Extract the (X, Y) coordinate from the center of the cell holding the provided text.  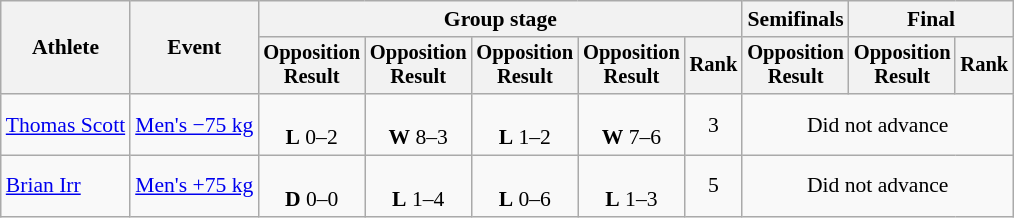
W 8–3 (418, 124)
Event (194, 48)
L 0–2 (312, 124)
D 0–0 (312, 186)
L 1–2 (526, 124)
Semifinals (796, 19)
Men's −75 kg (194, 124)
Final (931, 19)
Thomas Scott (66, 124)
Athlete (66, 48)
W 7–6 (632, 124)
3 (714, 124)
L 0–6 (526, 186)
Brian Irr (66, 186)
L 1–3 (632, 186)
5 (714, 186)
L 1–4 (418, 186)
Group stage (500, 19)
Men's +75 kg (194, 186)
